Locate the cell with the specified text and output its (X, Y) center coordinate. 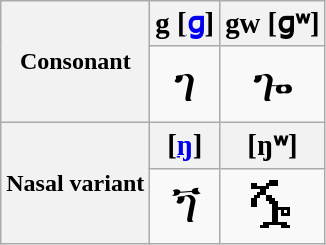
Nasal variant (76, 183)
ጐ (273, 84)
ገ (185, 84)
Consonant (76, 62)
ⶓ (273, 206)
gw [ɡʷ] (273, 24)
[ŋʷ] (273, 145)
[ŋ] (185, 145)
g [ɡ] (185, 24)
ጘ (185, 206)
